Locate the cell with the specified text and output its (x, y) center coordinate. 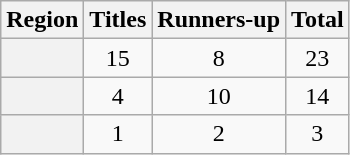
Runners-up (219, 20)
Total (318, 20)
1 (118, 134)
Region (42, 20)
2 (219, 134)
3 (318, 134)
4 (118, 96)
14 (318, 96)
8 (219, 58)
15 (118, 58)
10 (219, 96)
Titles (118, 20)
23 (318, 58)
